Locate the cell with the specified text and output its (X, Y) center coordinate. 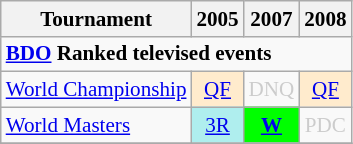
PDC (325, 124)
2007 (272, 18)
3R (217, 124)
W (272, 124)
BDO Ranked televised events (176, 54)
Tournament (96, 18)
DNQ (272, 90)
2005 (217, 18)
2008 (325, 18)
World Championship (96, 90)
World Masters (96, 124)
